Identify which cell holds the provided text, then report its [x, y] central coordinate. 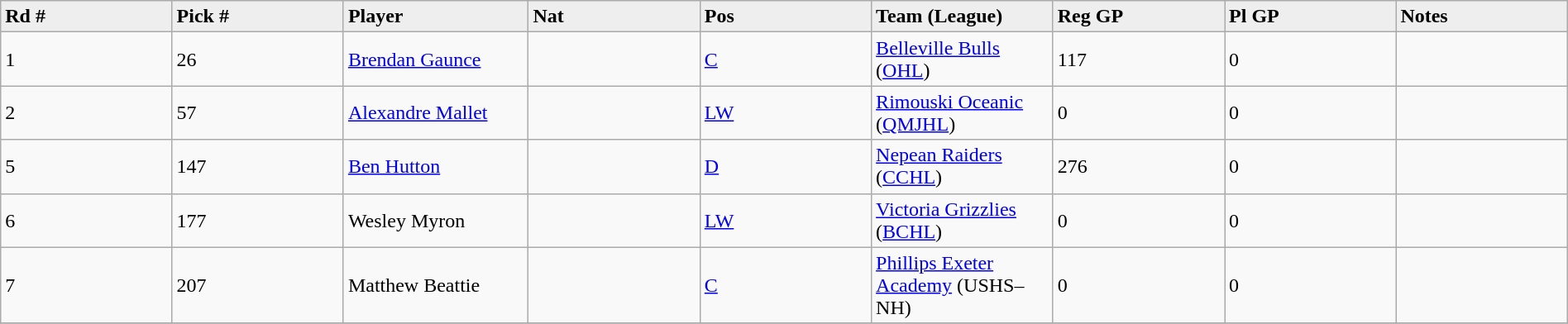
Alexandre Mallet [436, 112]
Notes [1482, 17]
Nepean Raiders (CCHL) [963, 167]
Belleville Bulls (OHL) [963, 60]
1 [86, 60]
147 [258, 167]
207 [258, 285]
Phillips Exeter Academy (USHS–NH) [963, 285]
117 [1138, 60]
Reg GP [1138, 17]
5 [86, 167]
Pos [786, 17]
Victoria Grizzlies (BCHL) [963, 220]
Rd # [86, 17]
Pl GP [1310, 17]
Nat [614, 17]
Wesley Myron [436, 220]
2 [86, 112]
6 [86, 220]
Pick # [258, 17]
57 [258, 112]
D [786, 167]
Matthew Beattie [436, 285]
Ben Hutton [436, 167]
276 [1138, 167]
Player [436, 17]
177 [258, 220]
7 [86, 285]
Brendan Gaunce [436, 60]
Rimouski Oceanic (QMJHL) [963, 112]
26 [258, 60]
Team (League) [963, 17]
